Determine the [X, Y] coordinate at the center of the cell enclosing the given text.  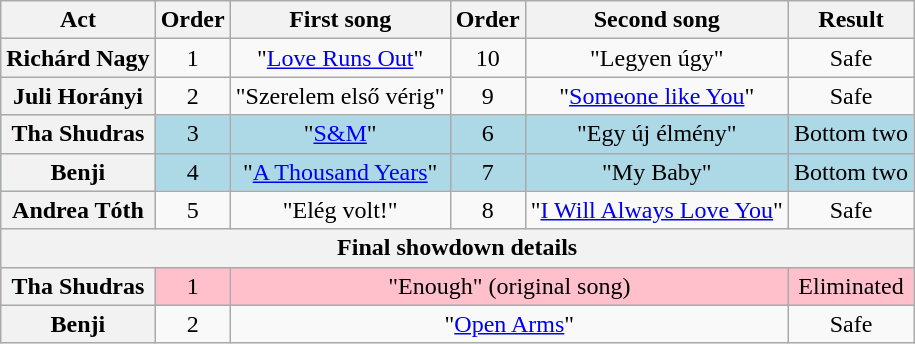
Second song [656, 20]
Result [850, 20]
10 [488, 58]
6 [488, 134]
"Legyen úgy" [656, 58]
Final showdown details [458, 248]
Juli Horányi [78, 96]
9 [488, 96]
Andrea Tóth [78, 210]
Richárd Nagy [78, 58]
4 [192, 172]
7 [488, 172]
"Someone like You" [656, 96]
3 [192, 134]
"S&M" [340, 134]
5 [192, 210]
"I Will Always Love You" [656, 210]
"Elég volt!" [340, 210]
First song [340, 20]
"A Thousand Years" [340, 172]
"Enough" (original song) [509, 286]
"Open Arms" [509, 324]
"Szerelem első vérig" [340, 96]
"Love Runs Out" [340, 58]
8 [488, 210]
Eliminated [850, 286]
"My Baby" [656, 172]
"Egy új élmény" [656, 134]
Act [78, 20]
